Detect which cell encompasses the target text, then output its [x, y] center coordinate. 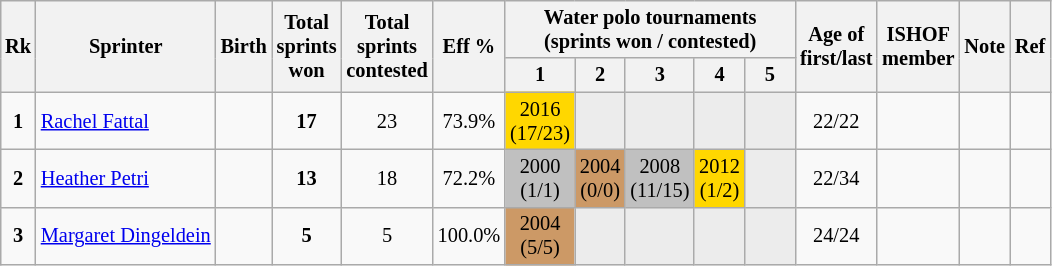
17 [307, 121]
Rk [18, 46]
Birth [244, 46]
Heather Petri [126, 178]
100.0% [470, 236]
2004(5/5) [540, 236]
Ref [1030, 46]
Rachel Fattal [126, 121]
Totalsprintscontested [386, 46]
22/22 [836, 121]
Totalsprintswon [307, 46]
4 [719, 75]
Age offirst/last [836, 46]
24/24 [836, 236]
ISHOFmember [918, 46]
13 [307, 178]
72.2% [470, 178]
Note [984, 46]
Sprinter [126, 46]
2000(1/1) [540, 178]
Margaret Dingeldein [126, 236]
2012(1/2) [719, 178]
2004(0/0) [600, 178]
2008(11/15) [660, 178]
22/34 [836, 178]
2016(17/23) [540, 121]
Eff % [470, 46]
73.9% [470, 121]
Water polo tournaments(sprints won / contested) [650, 29]
23 [386, 121]
18 [386, 178]
